Identify which cell holds the provided text, then report its (x, y) central coordinate. 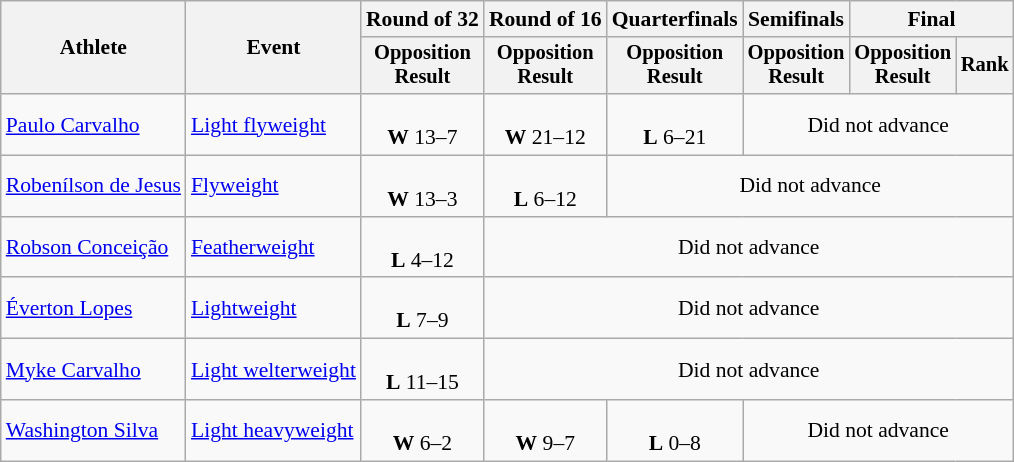
Semifinals (796, 19)
Event (274, 48)
L 6–12 (546, 186)
W 13–7 (422, 124)
Flyweight (274, 186)
Light heavyweight (274, 430)
Featherweight (274, 248)
Myke Carvalho (94, 370)
L 7–9 (422, 308)
Rank (985, 66)
Paulo Carvalho (94, 124)
W 6–2 (422, 430)
L 0–8 (675, 430)
W 13–3 (422, 186)
Washington Silva (94, 430)
Lightweight (274, 308)
Light welterweight (274, 370)
L 6–21 (675, 124)
Robenílson de Jesus (94, 186)
Round of 16 (546, 19)
L 11–15 (422, 370)
Round of 32 (422, 19)
W 9–7 (546, 430)
Quarterfinals (675, 19)
Light flyweight (274, 124)
Final (931, 19)
Éverton Lopes (94, 308)
Robson Conceição (94, 248)
L 4–12 (422, 248)
W 21–12 (546, 124)
Athlete (94, 48)
